From the cell containing the given text, extract its center point as [X, Y] coordinate. 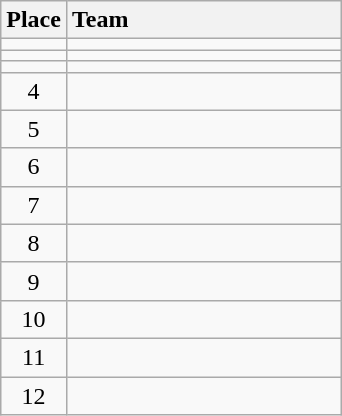
4 [34, 91]
6 [34, 167]
10 [34, 319]
9 [34, 281]
12 [34, 395]
8 [34, 243]
Place [34, 20]
5 [34, 129]
11 [34, 357]
7 [34, 205]
Team [204, 20]
